For the text-containing cell, return its midpoint in [X, Y] coordinate format. 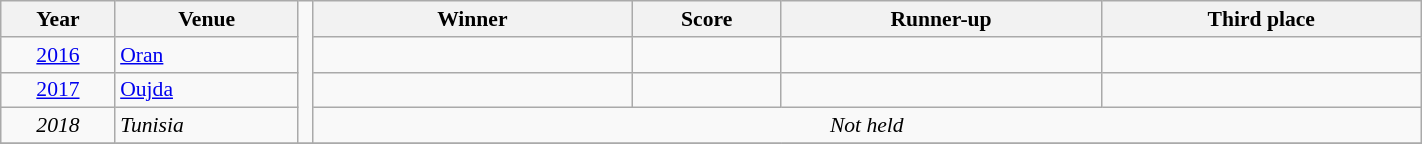
Score [706, 19]
2016 [58, 55]
Runner-up [941, 19]
Not held [866, 126]
Oran [206, 55]
Venue [206, 19]
Tunisia [206, 126]
Year [58, 19]
Winner [472, 19]
2018 [58, 126]
2017 [58, 90]
Third place [1261, 19]
Oujda [206, 90]
